Return (X, Y) of the center of cell containing provided text 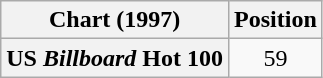
US Billboard Hot 100 (115, 58)
Chart (1997) (115, 20)
59 (276, 58)
Position (276, 20)
